Capture the cell that displays the provided text and extract its (X, Y) central coordinate. 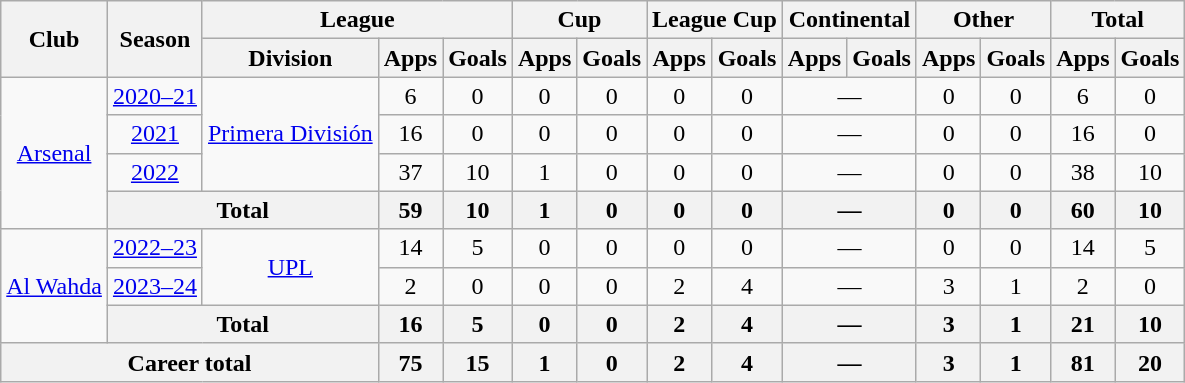
League Cup (715, 20)
Other (983, 20)
59 (410, 210)
Division (290, 58)
20 (1150, 362)
2022–23 (154, 248)
2022 (154, 172)
UPL (290, 267)
21 (1083, 324)
League (357, 20)
75 (410, 362)
81 (1083, 362)
Season (154, 39)
Al Wahda (54, 286)
2023–24 (154, 286)
60 (1083, 210)
2021 (154, 134)
2020–21 (154, 96)
15 (478, 362)
Career total (190, 362)
Cup (579, 20)
Primera División (290, 134)
Continental (849, 20)
Arsenal (54, 153)
Club (54, 39)
37 (410, 172)
38 (1083, 172)
